For the text-containing cell, return its midpoint in (x, y) coordinate format. 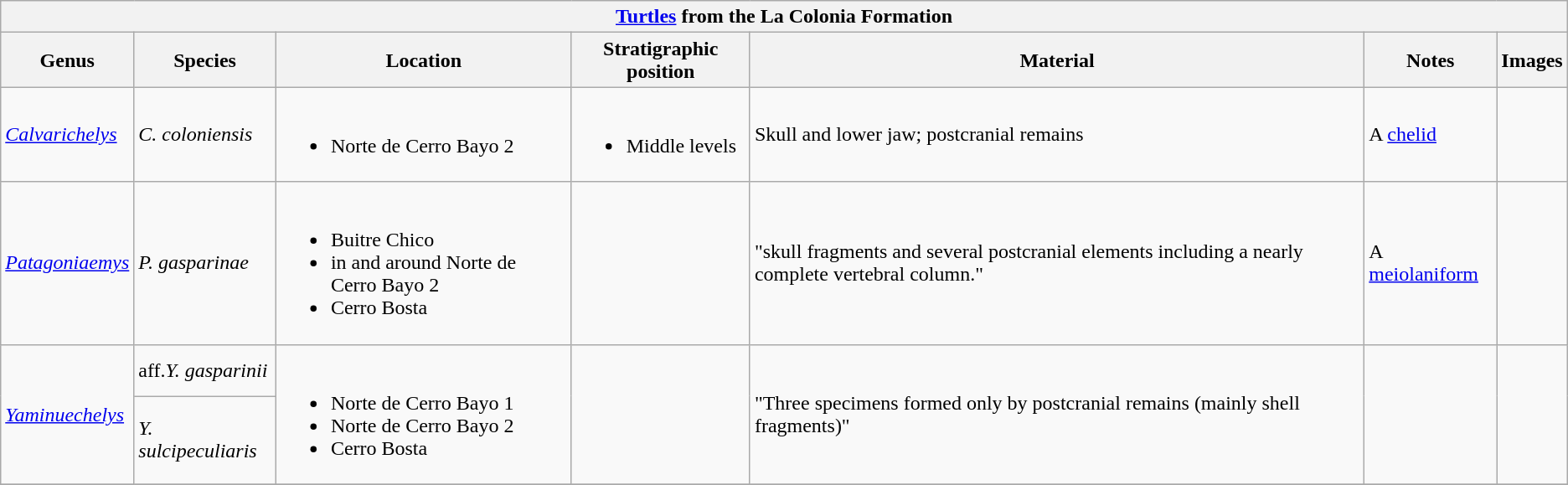
Skull and lower jaw; postcranial remains (1057, 134)
Turtles from the La Colonia Formation (784, 17)
Middle levels (660, 134)
"skull fragments and several postcranial elements including a nearly complete vertebral column." (1057, 263)
P. gasparinae (205, 263)
Genus (67, 60)
Calvarichelys (67, 134)
A meiolaniform (1431, 263)
Y. sulcipeculiaris (205, 441)
Species (205, 60)
Patagoniaemys (67, 263)
Buitre Chicoin and around Norte de Cerro Bayo 2Cerro Bosta (424, 263)
"Three specimens formed only by postcranial remains (mainly shell fragments)" (1057, 414)
Images (1532, 60)
Norte de Cerro Bayo 1Norte de Cerro Bayo 2Cerro Bosta (424, 414)
A chelid (1431, 134)
Norte de Cerro Bayo 2 (424, 134)
Notes (1431, 60)
C. coloniensis (205, 134)
Location (424, 60)
Stratigraphic position (660, 60)
aff.Y. gasparinii (205, 370)
Yaminuechelys (67, 414)
Material (1057, 60)
